Determine the (X, Y) coordinate at the center of the cell enclosing the given text.  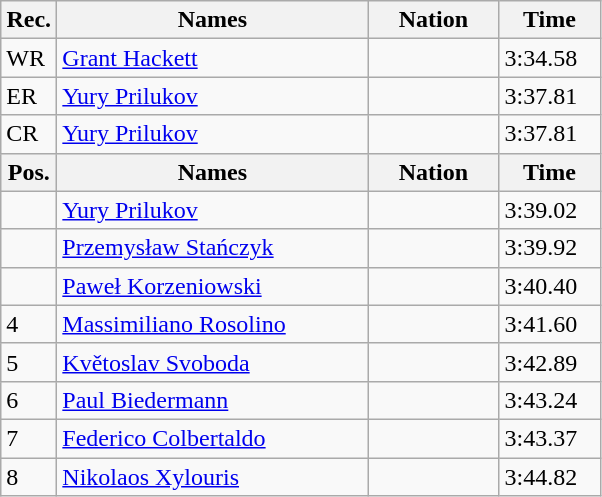
3:44.82 (550, 477)
3:43.37 (550, 438)
Paul Biedermann (212, 400)
Rec. (29, 20)
WR (29, 58)
6 (29, 400)
Nikolaos Xylouris (212, 477)
3:39.92 (550, 248)
7 (29, 438)
Paweł Korzeniowski (212, 286)
8 (29, 477)
Federico Colbertaldo (212, 438)
4 (29, 324)
Pos. (29, 172)
3:42.89 (550, 362)
3:41.60 (550, 324)
CR (29, 134)
Przemysław Stańczyk (212, 248)
Grant Hackett (212, 58)
3:39.02 (550, 210)
Massimiliano Rosolino (212, 324)
Květoslav Svoboda (212, 362)
ER (29, 96)
3:34.58 (550, 58)
3:40.40 (550, 286)
3:43.24 (550, 400)
5 (29, 362)
